Pinpoint the cell where the given text exists, returning its (x, y) midpoint coordinate. 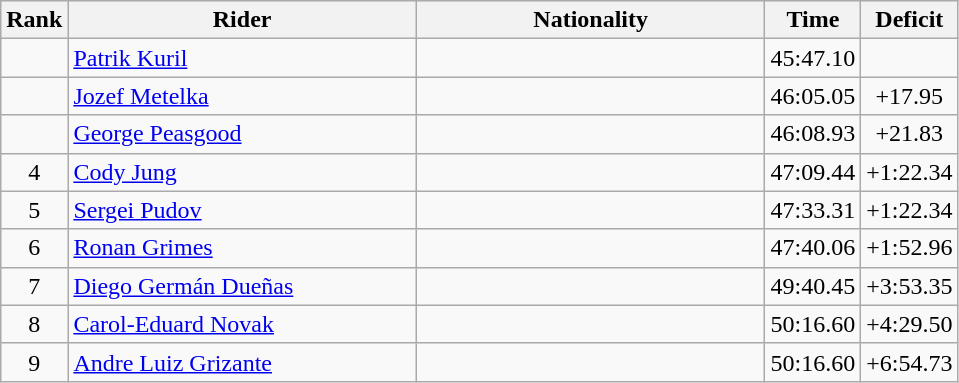
6 (34, 248)
Time (813, 20)
8 (34, 324)
Sergei Pudov (242, 210)
46:08.93 (813, 134)
9 (34, 362)
7 (34, 286)
Rank (34, 20)
+17.95 (910, 96)
Cody Jung (242, 172)
49:40.45 (813, 286)
47:40.06 (813, 248)
Carol-Eduard Novak (242, 324)
+6:54.73 (910, 362)
Rider (242, 20)
+3:53.35 (910, 286)
+21.83 (910, 134)
46:05.05 (813, 96)
Patrik Kuril (242, 58)
47:33.31 (813, 210)
47:09.44 (813, 172)
45:47.10 (813, 58)
Deficit (910, 20)
Nationality (590, 20)
4 (34, 172)
Andre Luiz Grizante (242, 362)
+1:52.96 (910, 248)
+4:29.50 (910, 324)
Jozef Metelka (242, 96)
Ronan Grimes (242, 248)
Diego Germán Dueñas (242, 286)
5 (34, 210)
George Peasgood (242, 134)
